Return [X, Y] of the center of cell containing provided text 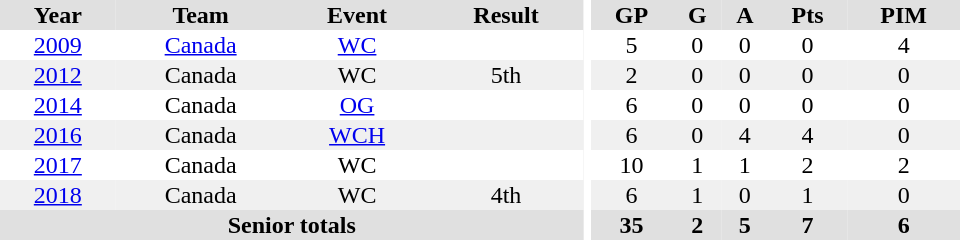
Result [506, 15]
Team [201, 15]
2012 [58, 75]
Pts [808, 15]
G [698, 15]
Senior totals [292, 225]
2009 [58, 45]
4th [506, 195]
2016 [58, 135]
2017 [58, 165]
7 [808, 225]
PIM [904, 15]
10 [631, 165]
5th [506, 75]
OG [358, 105]
Event [358, 15]
2018 [58, 195]
Year [58, 15]
2014 [58, 105]
WCH [358, 135]
35 [631, 225]
GP [631, 15]
A [745, 15]
